Return the (x, y) coordinate for the center point of the cell that contains the specified text.  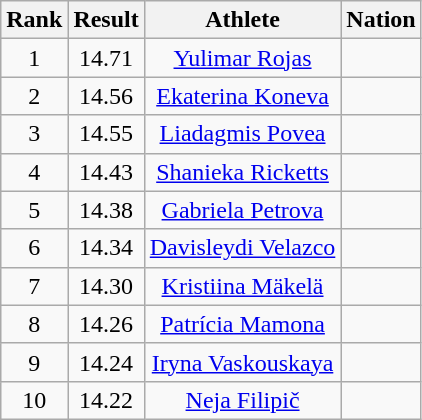
Rank (34, 20)
14.43 (106, 172)
Neja Filipič (242, 400)
3 (34, 134)
8 (34, 324)
Shanieka Ricketts (242, 172)
Davisleydi Velazco (242, 248)
Ekaterina Koneva (242, 96)
Athlete (242, 20)
6 (34, 248)
14.56 (106, 96)
Nation (381, 20)
Gabriela Petrova (242, 210)
10 (34, 400)
Iryna Vaskouskaya (242, 362)
14.24 (106, 362)
Result (106, 20)
1 (34, 58)
Patrícia Mamona (242, 324)
14.55 (106, 134)
14.22 (106, 400)
4 (34, 172)
7 (34, 286)
14.26 (106, 324)
14.71 (106, 58)
5 (34, 210)
2 (34, 96)
14.34 (106, 248)
Yulimar Rojas (242, 58)
9 (34, 362)
Liadagmis Povea (242, 134)
14.38 (106, 210)
14.30 (106, 286)
Kristiina Mäkelä (242, 286)
